From the cell containing the given text, extract its center point as (x, y) coordinate. 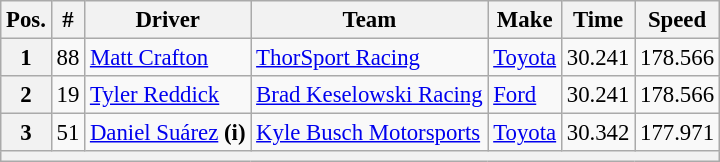
Make (525, 20)
Team (370, 20)
ThorSport Racing (370, 58)
51 (68, 133)
Time (598, 20)
Kyle Busch Motorsports (370, 133)
30.342 (598, 133)
Pos. (26, 20)
1 (26, 58)
88 (68, 58)
Ford (525, 95)
Brad Keselowski Racing (370, 95)
177.971 (678, 133)
Driver (168, 20)
Tyler Reddick (168, 95)
2 (26, 95)
Matt Crafton (168, 58)
Speed (678, 20)
Daniel Suárez (i) (168, 133)
19 (68, 95)
# (68, 20)
3 (26, 133)
